For the text-containing cell, return its midpoint in [X, Y] coordinate format. 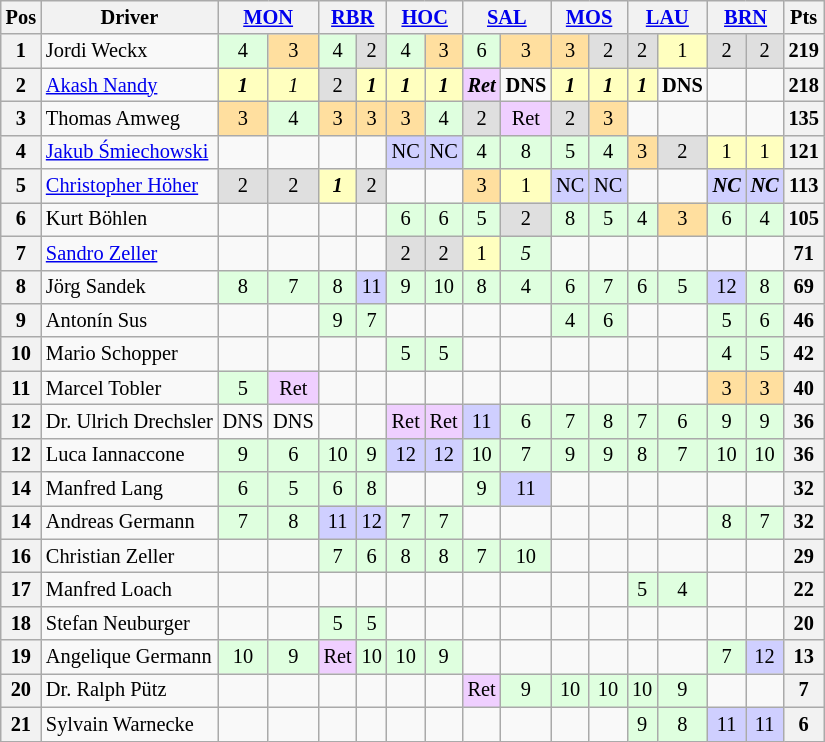
RBR [353, 17]
46 [804, 320]
69 [804, 287]
Stefan Neuburger [130, 623]
Manfred Loach [130, 589]
40 [804, 388]
SAL [507, 17]
Dr. Ralph Pütz [130, 690]
113 [804, 186]
219 [804, 51]
13 [804, 657]
Christian Zeller [130, 556]
Driver [130, 17]
MON [268, 17]
Andreas Germann [130, 522]
18 [21, 623]
19 [21, 657]
218 [804, 85]
Pos [21, 17]
Mario Schopper [130, 354]
16 [21, 556]
29 [804, 556]
Jordi Weckx [130, 51]
Dr. Ulrich Drechsler [130, 421]
71 [804, 253]
HOC [425, 17]
Antonín Sus [130, 320]
Sylvain Warnecke [130, 724]
Luca Iannaccone [130, 455]
105 [804, 219]
21 [21, 724]
22 [804, 589]
Kurt Böhlen [130, 219]
Marcel Tobler [130, 388]
42 [804, 354]
BRN [746, 17]
121 [804, 152]
17 [21, 589]
Christopher Höher [130, 186]
Manfred Lang [130, 489]
Jörg Sandek [130, 287]
Sandro Zeller [130, 253]
Thomas Amweg [130, 118]
135 [804, 118]
Pts [804, 17]
MOS [589, 17]
Jakub Śmiechowski [130, 152]
Angelique Germann [130, 657]
LAU [668, 17]
Akash Nandy [130, 85]
